Search for the cell housing the specified text and yield its [x, y] center coordinate. 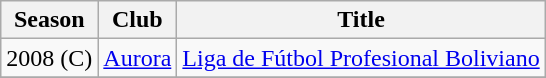
2008 (C) [50, 58]
Title [361, 20]
Season [50, 20]
Liga de Fútbol Profesional Boliviano [361, 58]
Aurora [138, 58]
Club [138, 20]
